Output the (X, Y) coordinate of the center of the cell containing the given text.  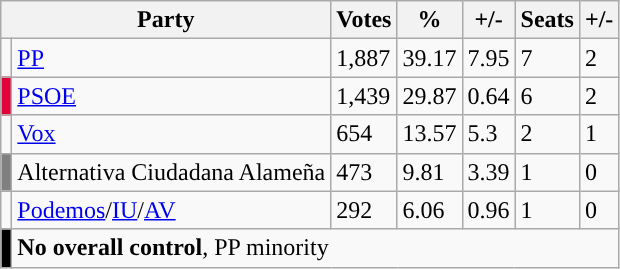
0.64 (488, 96)
13.57 (430, 134)
3.39 (488, 172)
1,887 (364, 58)
29.87 (430, 96)
Party (166, 20)
9.81 (430, 172)
PSOE (172, 96)
5.3 (488, 134)
Votes (364, 20)
292 (364, 210)
7 (547, 58)
0.96 (488, 210)
No overall control, PP minority (316, 248)
Alternativa Ciudadana Alameña (172, 172)
% (430, 20)
Seats (547, 20)
PP (172, 58)
7.95 (488, 58)
6.06 (430, 210)
Podemos/IU/AV (172, 210)
1,439 (364, 96)
6 (547, 96)
654 (364, 134)
Vox (172, 134)
39.17 (430, 58)
473 (364, 172)
